Output the (X, Y) coordinate of the center of the cell containing the given text.  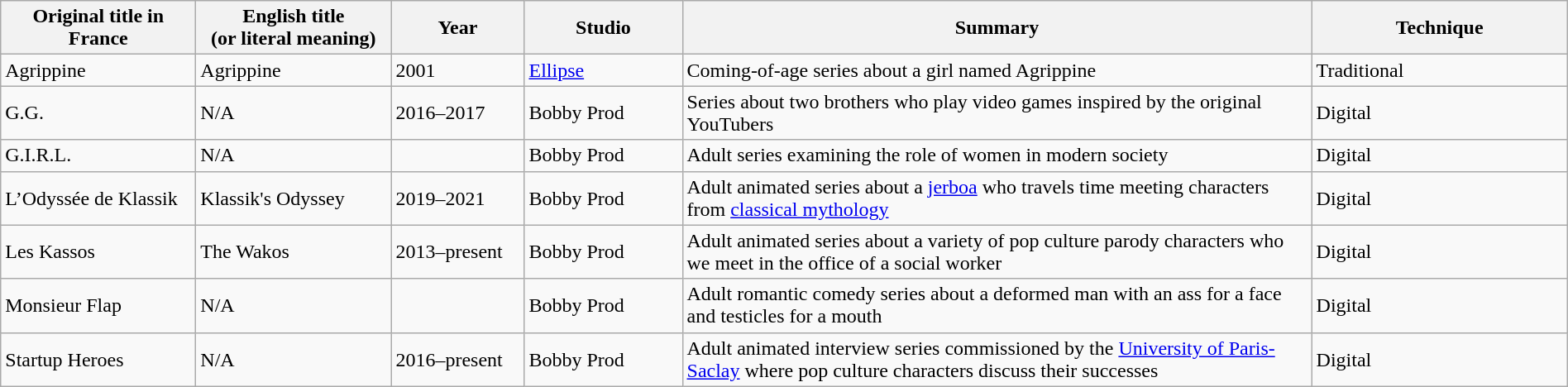
Traditional (1439, 70)
Monsieur Flap (98, 306)
The Wakos (294, 251)
Ellipse (604, 70)
Adult animated series about a variety of pop culture parody characters who we meet in the office of a social worker (997, 251)
2001 (458, 70)
Series about two brothers who play video games inspired by the original YouTubers (997, 112)
Les Kassos (98, 251)
G.G. (98, 112)
Studio (604, 28)
G.I.R.L. (98, 155)
Original title in France (98, 28)
Coming-of-age series about a girl named Agrippine (997, 70)
Technique (1439, 28)
2019–2021 (458, 198)
English title(or literal meaning) (294, 28)
Adult series examining the role of women in modern society (997, 155)
Year (458, 28)
Startup Heroes (98, 359)
Klassik's Odyssey (294, 198)
Adult animated interview series commissioned by the University of Paris-Saclay where pop culture characters discuss their successes (997, 359)
L’Odyssée de Klassik (98, 198)
2013–present (458, 251)
Adult animated series about a jerboa who travels time meeting characters from classical mythology (997, 198)
Summary (997, 28)
2016–present (458, 359)
2016–2017 (458, 112)
Adult romantic comedy series about a deformed man with an ass for a face and testicles for a mouth (997, 306)
